Locate the cell with the specified text and output its [X, Y] center coordinate. 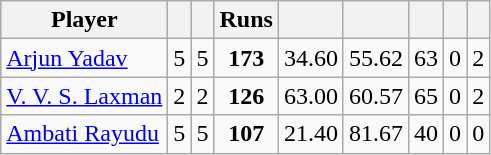
173 [246, 58]
55.62 [376, 58]
65 [426, 96]
Runs [246, 20]
34.60 [310, 58]
63.00 [310, 96]
40 [426, 134]
63 [426, 58]
Arjun Yadav [84, 58]
107 [246, 134]
Player [84, 20]
Ambati Rayudu [84, 134]
81.67 [376, 134]
21.40 [310, 134]
60.57 [376, 96]
V. V. S. Laxman [84, 96]
126 [246, 96]
